Output the [x, y] coordinate of the center of the cell containing the given text.  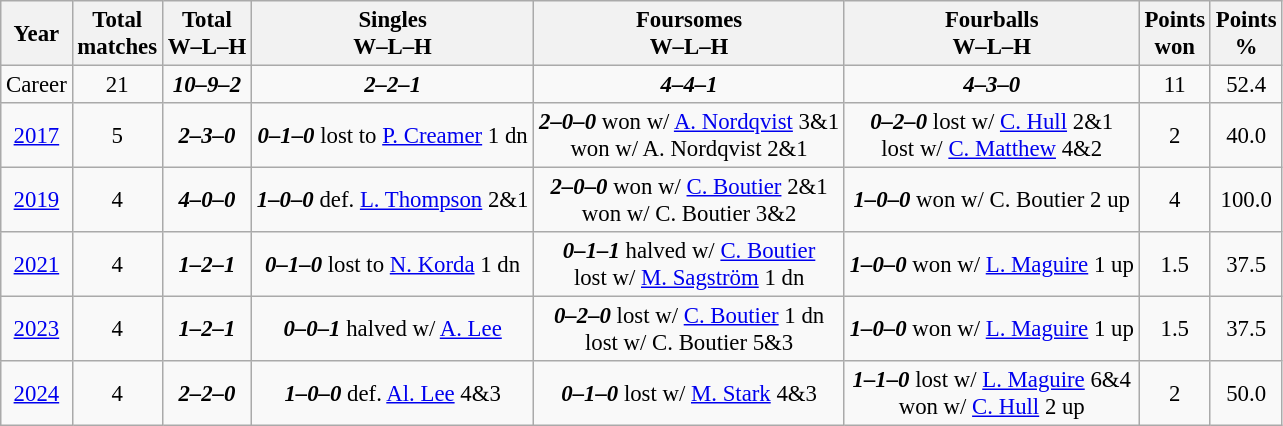
52.4 [1246, 85]
4–4–1 [690, 85]
2–2–1 [392, 85]
4–0–0 [206, 200]
Year [36, 34]
FourballsW–L–H [992, 34]
0–2–0 lost w/ C. Hull 2&1lost w/ C. Matthew 4&2 [992, 136]
TotalW–L–H [206, 34]
1–0–0 won w/ C. Boutier 2 up [992, 200]
Pointswon [1174, 34]
11 [1174, 85]
0–1–0 lost to P. Creamer 1 dn [392, 136]
Points% [1246, 34]
100.0 [1246, 200]
2–0–0 won w/ C. Boutier 2&1won w/ C. Boutier 3&2 [690, 200]
2017 [36, 136]
4–3–0 [992, 85]
0–2–0 lost w/ C. Boutier 1 dnlost w/ C. Boutier 5&3 [690, 330]
0–0–1 halved w/ A. Lee [392, 330]
21 [117, 85]
SinglesW–L–H [392, 34]
2019 [36, 200]
5 [117, 136]
1–0–0 def. L. Thompson 2&1 [392, 200]
2–0–0 won w/ A. Nordqvist 3&1won w/ A. Nordqvist 2&1 [690, 136]
Career [36, 85]
2–3–0 [206, 136]
Totalmatches [117, 34]
2 [1174, 136]
0–1–0 lost to N. Korda 1 dn [392, 264]
FoursomesW–L–H [690, 34]
40.0 [1246, 136]
2021 [36, 264]
2023 [36, 330]
10–9–2 [206, 85]
0–1–1 halved w/ C. Boutier lost w/ M. Sagström 1 dn [690, 264]
